Output the (x, y) coordinate of the center of the cell containing the given text.  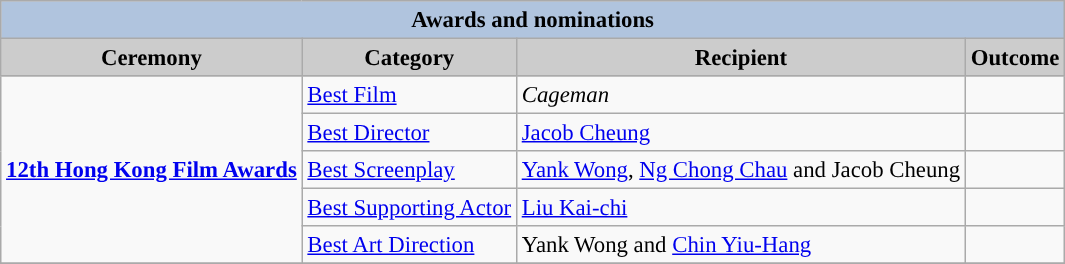
Best Supporting Actor (409, 208)
Yank Wong, Ng Chong Chau and Jacob Cheung (740, 170)
Recipient (740, 58)
Best Director (409, 133)
Jacob Cheung (740, 133)
Yank Wong and Chin Yiu-Hang (740, 245)
Outcome (1014, 58)
Ceremony (152, 58)
Cageman (740, 95)
Best Film (409, 95)
Best Art Direction (409, 245)
Awards and nominations (533, 20)
12th Hong Kong Film Awards (152, 170)
Best Screenplay (409, 170)
Liu Kai-chi (740, 208)
Category (409, 58)
